Locate the cell with the specified text and output its [X, Y] center coordinate. 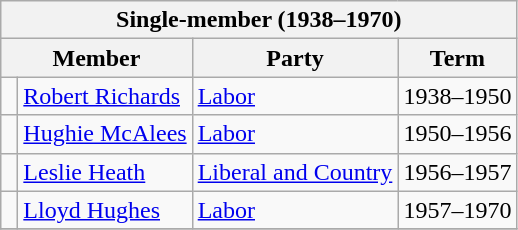
1956–1957 [458, 172]
Robert Richards [105, 96]
1950–1956 [458, 134]
Member [96, 58]
Lloyd Hughes [105, 210]
Single-member (1938–1970) [259, 20]
Term [458, 58]
Liberal and Country [295, 172]
Leslie Heath [105, 172]
Party [295, 58]
Hughie McAlees [105, 134]
1957–1970 [458, 210]
1938–1950 [458, 96]
